Extract the (x, y) coordinate from the center of the cell holding the provided text.  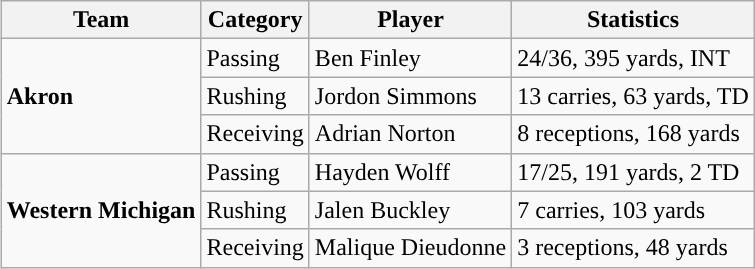
Player (410, 20)
Jordon Simmons (410, 96)
Malique Dieudonne (410, 248)
13 carries, 63 yards, TD (634, 96)
24/36, 395 yards, INT (634, 58)
Statistics (634, 20)
Hayden Wolff (410, 172)
Adrian Norton (410, 134)
7 carries, 103 yards (634, 210)
Ben Finley (410, 58)
3 receptions, 48 yards (634, 248)
Akron (101, 96)
Category (255, 20)
Western Michigan (101, 210)
Team (101, 20)
17/25, 191 yards, 2 TD (634, 172)
Jalen Buckley (410, 210)
8 receptions, 168 yards (634, 134)
